Extract the [x, y] coordinate from the center of the cell holding the provided text.  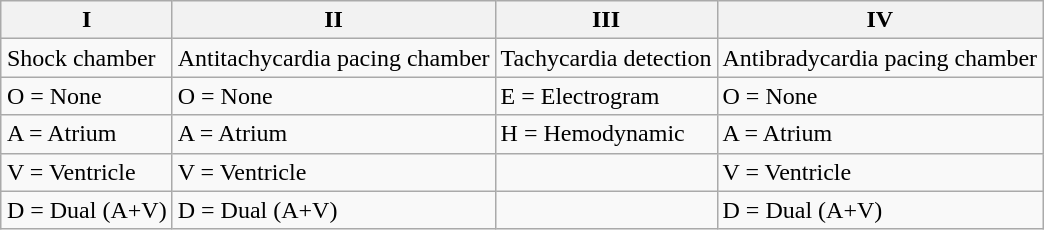
Antibradycardia pacing chamber [880, 58]
H = Hemodynamic [606, 134]
I [86, 20]
E = Electrogram [606, 96]
Antitachycardia pacing chamber [334, 58]
III [606, 20]
IV [880, 20]
Tachycardia detection [606, 58]
II [334, 20]
Shock chamber [86, 58]
